Provide the (X, Y) coordinate of the cell's center where the given text is located.  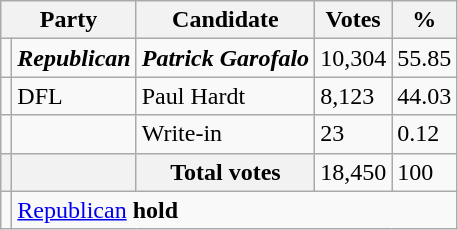
55.85 (424, 58)
Paul Hardt (225, 96)
100 (424, 172)
44.03 (424, 96)
18,450 (354, 172)
% (424, 20)
0.12 (424, 134)
Republican hold (234, 210)
10,304 (354, 58)
Patrick Garofalo (225, 58)
DFL (74, 96)
Total votes (225, 172)
Republican (74, 58)
Candidate (225, 20)
23 (354, 134)
Write-in (225, 134)
8,123 (354, 96)
Votes (354, 20)
Party (68, 20)
